Provide the (X, Y) coordinate of the cell's center where the given text is located.  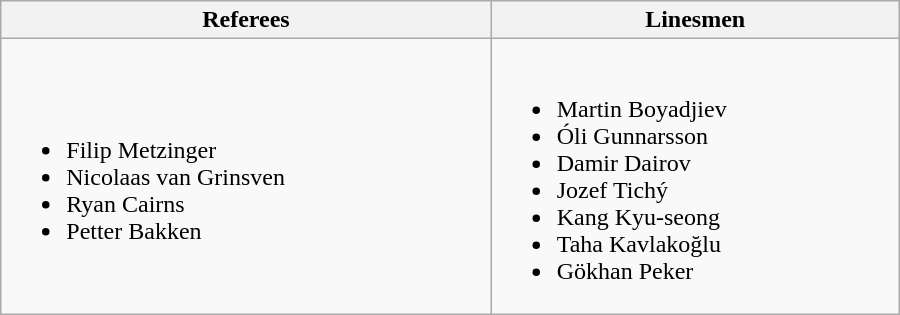
Referees (246, 20)
Linesmen (695, 20)
Martin Boyadjiev Óli Gunnarsson Damir Dairov Jozef Tichý Kang Kyu-seong Taha Kavlakoğlu Gökhan Peker (695, 176)
Filip Metzinger Nicolaas van Grinsven Ryan Cairns Petter Bakken (246, 176)
